Extract the [x, y] coordinate from the center of the cell holding the provided text.  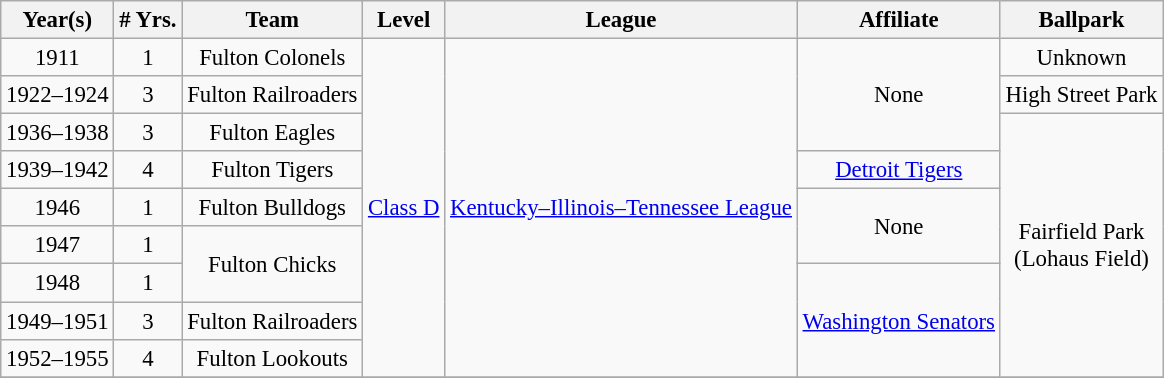
Year(s) [58, 20]
1911 [58, 58]
1939–1942 [58, 170]
Fulton Eagles [272, 133]
Class D [404, 208]
1922–1924 [58, 95]
1949–1951 [58, 321]
Fairfield Park (Lohaus Field) [1081, 246]
Fulton Bulldogs [272, 208]
Team [272, 20]
Fulton Lookouts [272, 358]
1952–1955 [58, 358]
Fulton Colonels [272, 58]
Unknown [1081, 58]
Kentucky–Illinois–Tennessee League [622, 208]
Fulton Chicks [272, 264]
Level [404, 20]
League [622, 20]
1946 [58, 208]
Detroit Tigers [898, 170]
# Yrs. [148, 20]
High Street Park [1081, 95]
1947 [58, 245]
Ballpark [1081, 20]
1936–1938 [58, 133]
Fulton Tigers [272, 170]
Affiliate [898, 20]
1948 [58, 283]
Washington Senators [898, 320]
